Provide the [X, Y] coordinate of the cell's center where the given text is located.  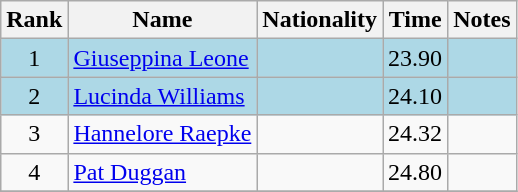
3 [34, 134]
Time [416, 20]
Rank [34, 20]
24.10 [416, 96]
Giuseppina Leone [162, 58]
Notes [482, 20]
24.80 [416, 172]
Lucinda Williams [162, 96]
4 [34, 172]
Nationality [320, 20]
Name [162, 20]
24.32 [416, 134]
1 [34, 58]
2 [34, 96]
23.90 [416, 58]
Hannelore Raepke [162, 134]
Pat Duggan [162, 172]
